Identify which cell holds the provided text, then report its [x, y] central coordinate. 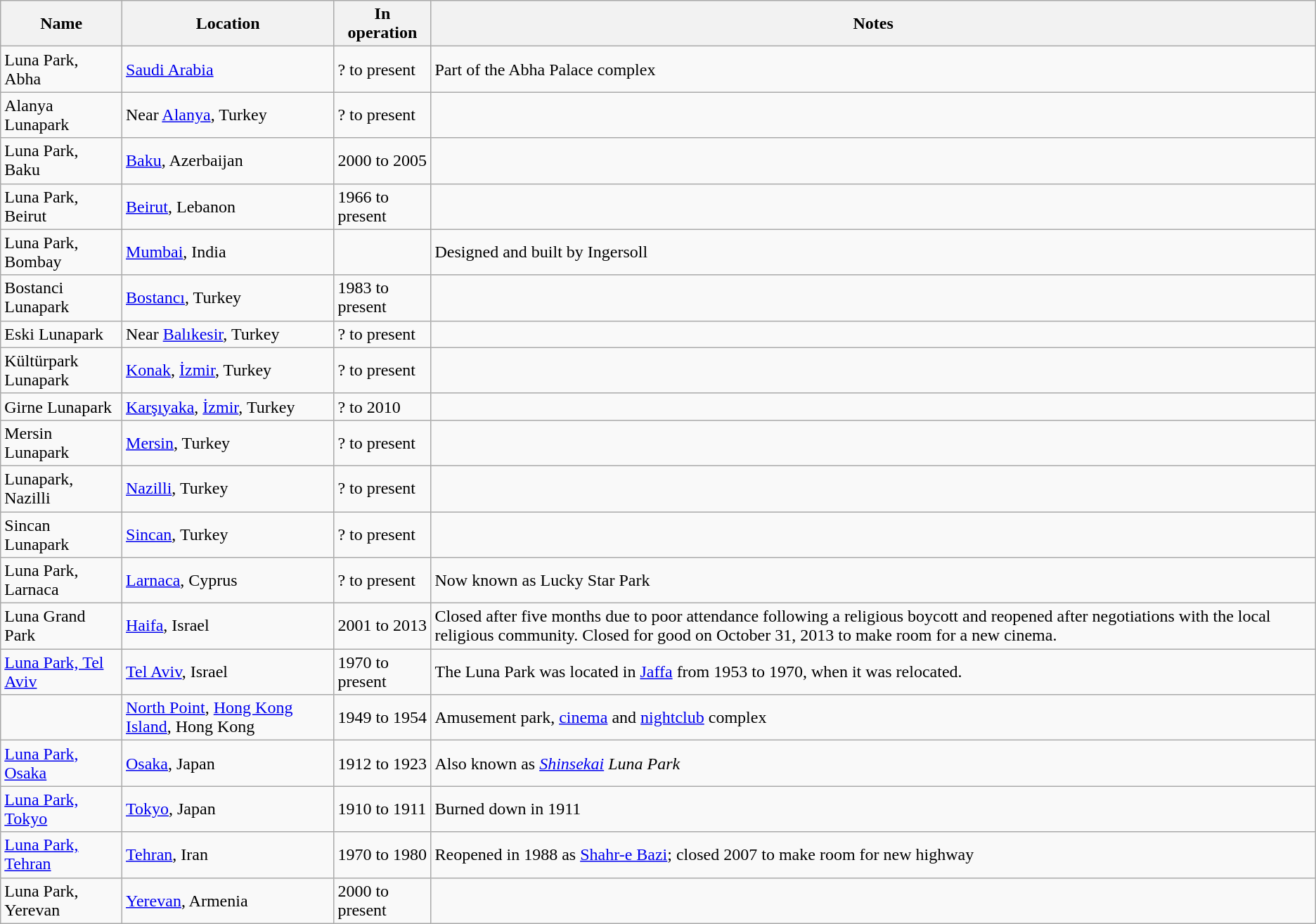
Luna Park, Tel Aviv [62, 672]
The Luna Park was located in Jaffa from 1953 to 1970, when it was relocated. [873, 672]
Sincan, Turkey [228, 534]
Haifa, Israel [228, 626]
Amusement park, cinema and nightclub complex [873, 717]
? to 2010 [382, 406]
1910 to 1911 [382, 809]
In operation [382, 24]
Beirut, Lebanon [228, 207]
Also known as Shinsekai Luna Park [873, 764]
Luna Park, Beirut [62, 207]
Luna Park, Osaka [62, 764]
Mersin, Turkey [228, 443]
Tokyo, Japan [228, 809]
1966 to present [382, 207]
Luna Park, Yerevan [62, 900]
Konak, İzmir, Turkey [228, 370]
Kültürpark Lunapark [62, 370]
1912 to 1923 [382, 764]
Saudi Arabia [228, 69]
Tel Aviv, Israel [228, 672]
Luna Park, Bombay [62, 252]
Luna Park, Abha [62, 69]
2000 to 2005 [382, 160]
Karşıyaka, İzmir, Turkey [228, 406]
1949 to 1954 [382, 717]
1970 to 1980 [382, 855]
2000 to present [382, 900]
Bostanci Lunapark [62, 298]
Yerevan, Armenia [228, 900]
Luna Park, Tehran [62, 855]
Burned down in 1911 [873, 809]
Reopened in 1988 as Shahr-e Bazi; closed 2007 to make room for new highway [873, 855]
Luna Park, Tokyo [62, 809]
Eski Lunapark [62, 334]
Notes [873, 24]
Bostancı, Turkey [228, 298]
North Point, Hong Kong Island, Hong Kong [228, 717]
Sincan Lunapark [62, 534]
Luna Park, Larnaca [62, 581]
Larnaca, Cyprus [228, 581]
Baku, Azerbaijan [228, 160]
Near Alanya, Turkey [228, 115]
Name [62, 24]
Mumbai, India [228, 252]
Near Balıkesir, Turkey [228, 334]
Osaka, Japan [228, 764]
Location [228, 24]
Nazilli, Turkey [228, 488]
Tehran, Iran [228, 855]
Luna Grand Park [62, 626]
Luna Park, Baku [62, 160]
1970 to present [382, 672]
Lunapark, Nazilli [62, 488]
Part of the Abha Palace complex [873, 69]
Now known as Lucky Star Park [873, 581]
Girne Lunapark [62, 406]
2001 to 2013 [382, 626]
Designed and built by Ingersoll [873, 252]
Alanya Lunapark [62, 115]
1983 to present [382, 298]
Mersin Lunapark [62, 443]
